Detect which cell encompasses the target text, then output its [x, y] center coordinate. 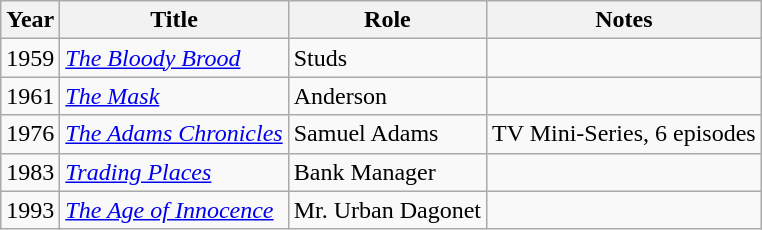
1993 [30, 210]
Anderson [387, 96]
1976 [30, 134]
Notes [624, 20]
Year [30, 20]
The Adams Chronicles [174, 134]
1959 [30, 58]
Role [387, 20]
The Age of Innocence [174, 210]
Mr. Urban Dagonet [387, 210]
Studs [387, 58]
Bank Manager [387, 172]
The Bloody Brood [174, 58]
1961 [30, 96]
Trading Places [174, 172]
Title [174, 20]
The Mask [174, 96]
TV Mini-Series, 6 episodes [624, 134]
1983 [30, 172]
Samuel Adams [387, 134]
